From the cell containing the given text, extract its center point as [x, y] coordinate. 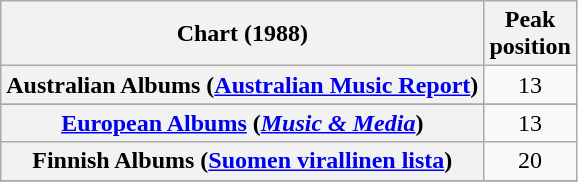
Australian Albums (Australian Music Report) [242, 85]
Chart (1988) [242, 34]
European Albums (Music & Media) [242, 123]
Finnish Albums (Suomen virallinen lista) [242, 161]
20 [530, 161]
Peakposition [530, 34]
